Return the (X, Y) coordinate for the center point of the cell that contains the specified text.  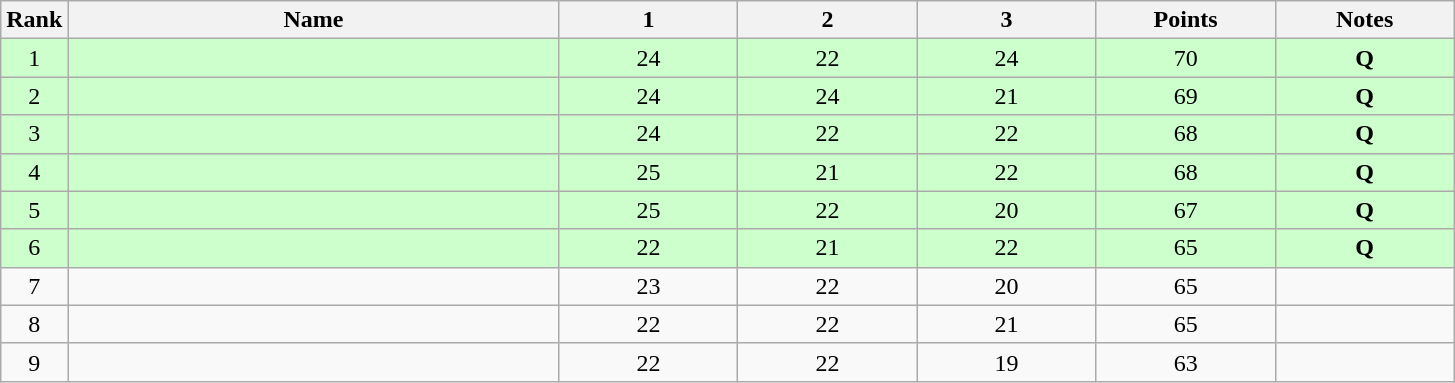
23 (648, 286)
9 (34, 362)
70 (1186, 58)
Notes (1364, 20)
19 (1006, 362)
6 (34, 248)
5 (34, 210)
4 (34, 172)
69 (1186, 96)
7 (34, 286)
8 (34, 324)
Rank (34, 20)
67 (1186, 210)
Points (1186, 20)
Name (314, 20)
63 (1186, 362)
